Return (X, Y) of the center of cell containing provided text 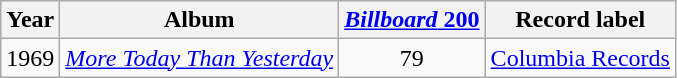
Record label (580, 20)
Columbia Records (580, 58)
79 (412, 58)
Year (30, 20)
Billboard 200 (412, 20)
1969 (30, 58)
More Today Than Yesterday (200, 58)
Album (200, 20)
